For the text-containing cell, return its midpoint in (X, Y) coordinate format. 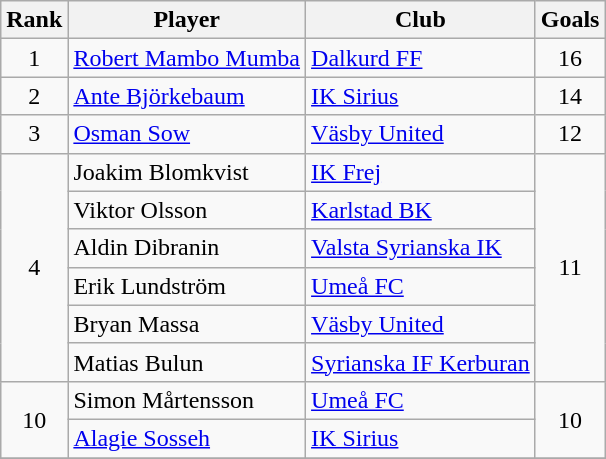
Matias Bulun (187, 362)
2 (34, 96)
Rank (34, 20)
11 (570, 267)
16 (570, 58)
Bryan Massa (187, 324)
Erik Lundström (187, 286)
Karlstad BK (421, 210)
1 (34, 58)
Syrianska IF Kerburan (421, 362)
Goals (570, 20)
Alagie Sosseh (187, 438)
Club (421, 20)
Ante Björkebaum (187, 96)
Osman Sow (187, 134)
4 (34, 267)
Simon Mårtensson (187, 400)
Dalkurd FF (421, 58)
Player (187, 20)
Joakim Blomkvist (187, 172)
14 (570, 96)
12 (570, 134)
3 (34, 134)
Valsta Syrianska IK (421, 248)
IK Frej (421, 172)
Aldin Dibranin (187, 248)
Viktor Olsson (187, 210)
Robert Mambo Mumba (187, 58)
